Return the [x, y] coordinate for the center point of the cell that contains the specified text.  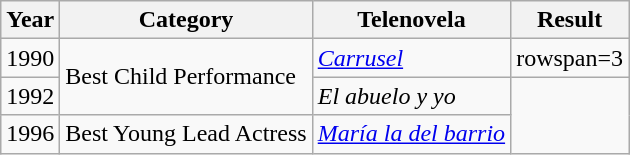
Best Young Lead Actress [186, 134]
1996 [30, 134]
Best Child Performance [186, 77]
1990 [30, 58]
Carrusel [411, 58]
rowspan=3 [570, 58]
Category [186, 20]
1992 [30, 96]
Telenovela [411, 20]
Year [30, 20]
María la del barrio [411, 134]
Result [570, 20]
El abuelo y yo [411, 96]
